For the text-containing cell, return its midpoint in (x, y) coordinate format. 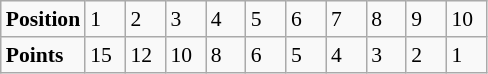
Position (43, 19)
7 (346, 19)
12 (145, 55)
Points (43, 55)
15 (105, 55)
9 (426, 19)
